Locate the cell with the specified text and output its [x, y] center coordinate. 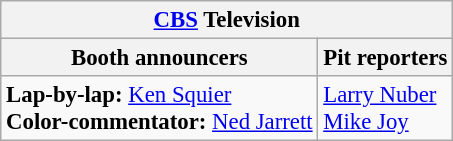
Booth announcers [160, 58]
Pit reporters [386, 58]
Larry Nuber Mike Joy [386, 108]
Lap-by-lap: Ken SquierColor-commentator: Ned Jarrett [160, 108]
CBS Television [227, 20]
